Scan for the cell matching the given text and deliver its [X, Y] coordinate at center. 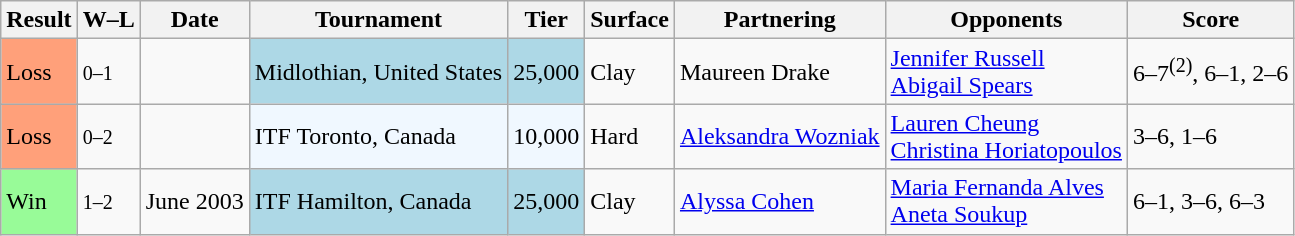
Aleksandra Wozniak [780, 136]
0–1 [108, 72]
June 2003 [194, 202]
Lauren Cheung Christina Horiatopoulos [1006, 136]
6–1, 3–6, 6–3 [1210, 202]
Surface [630, 20]
ITF Toronto, Canada [378, 136]
Maria Fernanda Alves Aneta Soukup [1006, 202]
Opponents [1006, 20]
Midlothian, United States [378, 72]
10,000 [546, 136]
Tournament [378, 20]
Result [39, 20]
W–L [108, 20]
Alyssa Cohen [780, 202]
Jennifer Russell Abigail Spears [1006, 72]
1–2 [108, 202]
Win [39, 202]
Score [1210, 20]
Tier [546, 20]
Partnering [780, 20]
6–7(2), 6–1, 2–6 [1210, 72]
Hard [630, 136]
0–2 [108, 136]
ITF Hamilton, Canada [378, 202]
Maureen Drake [780, 72]
Date [194, 20]
3–6, 1–6 [1210, 136]
